From the cell containing the given text, extract its center point as [x, y] coordinate. 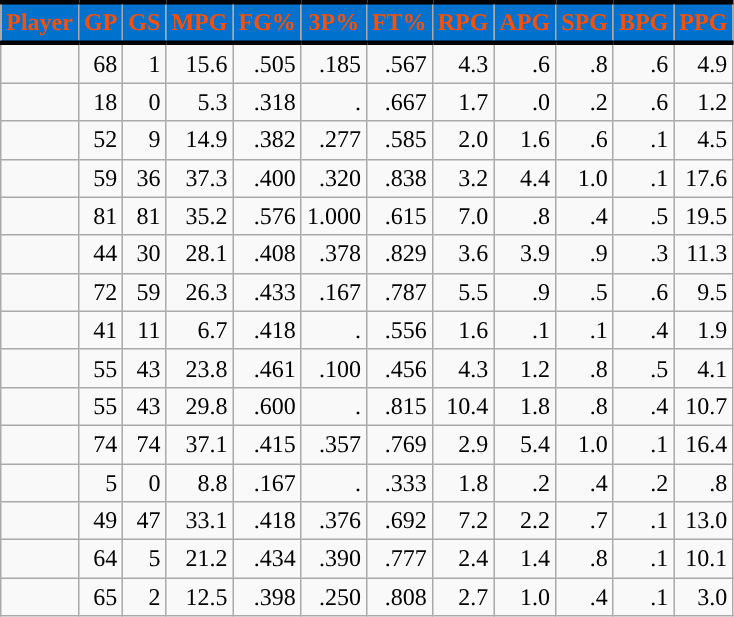
10.1 [704, 559]
.456 [399, 368]
.829 [399, 254]
.815 [399, 406]
23.8 [200, 368]
21.2 [200, 559]
16.4 [704, 444]
12.5 [200, 597]
.398 [267, 597]
SPG [585, 22]
2.9 [463, 444]
2.0 [463, 140]
.415 [267, 444]
5.4 [525, 444]
2.2 [525, 521]
.185 [334, 63]
13.0 [704, 521]
.7 [585, 521]
68 [100, 63]
.376 [334, 521]
30 [144, 254]
3P% [334, 22]
.461 [267, 368]
35.2 [200, 216]
BPG [643, 22]
.100 [334, 368]
41 [100, 330]
65 [100, 597]
.600 [267, 406]
37.3 [200, 178]
1.4 [525, 559]
9 [144, 140]
37.1 [200, 444]
2.4 [463, 559]
33.1 [200, 521]
.434 [267, 559]
.318 [267, 102]
18 [100, 102]
.787 [399, 292]
29.8 [200, 406]
GS [144, 22]
5.3 [200, 102]
.277 [334, 140]
.433 [267, 292]
4.9 [704, 63]
28.1 [200, 254]
.567 [399, 63]
44 [100, 254]
1 [144, 63]
MPG [200, 22]
3.0 [704, 597]
4.1 [704, 368]
.838 [399, 178]
.408 [267, 254]
.250 [334, 597]
.576 [267, 216]
72 [100, 292]
.556 [399, 330]
8.8 [200, 483]
.808 [399, 597]
36 [144, 178]
.769 [399, 444]
.378 [334, 254]
9.5 [704, 292]
3.6 [463, 254]
15.6 [200, 63]
19.5 [704, 216]
10.4 [463, 406]
.615 [399, 216]
1.9 [704, 330]
.357 [334, 444]
.320 [334, 178]
52 [100, 140]
5.5 [463, 292]
.777 [399, 559]
7.2 [463, 521]
.667 [399, 102]
1.000 [334, 216]
47 [144, 521]
4.4 [525, 178]
26.3 [200, 292]
.390 [334, 559]
10.7 [704, 406]
3.2 [463, 178]
RPG [463, 22]
17.6 [704, 178]
Player [40, 22]
4.5 [704, 140]
.333 [399, 483]
11.3 [704, 254]
3.9 [525, 254]
.3 [643, 254]
.505 [267, 63]
49 [100, 521]
FT% [399, 22]
14.9 [200, 140]
.382 [267, 140]
6.7 [200, 330]
APG [525, 22]
64 [100, 559]
.400 [267, 178]
2 [144, 597]
.0 [525, 102]
.585 [399, 140]
GP [100, 22]
1.7 [463, 102]
FG% [267, 22]
PPG [704, 22]
7.0 [463, 216]
2.7 [463, 597]
.692 [399, 521]
11 [144, 330]
